From the cell containing the given text, extract its center point as [X, Y] coordinate. 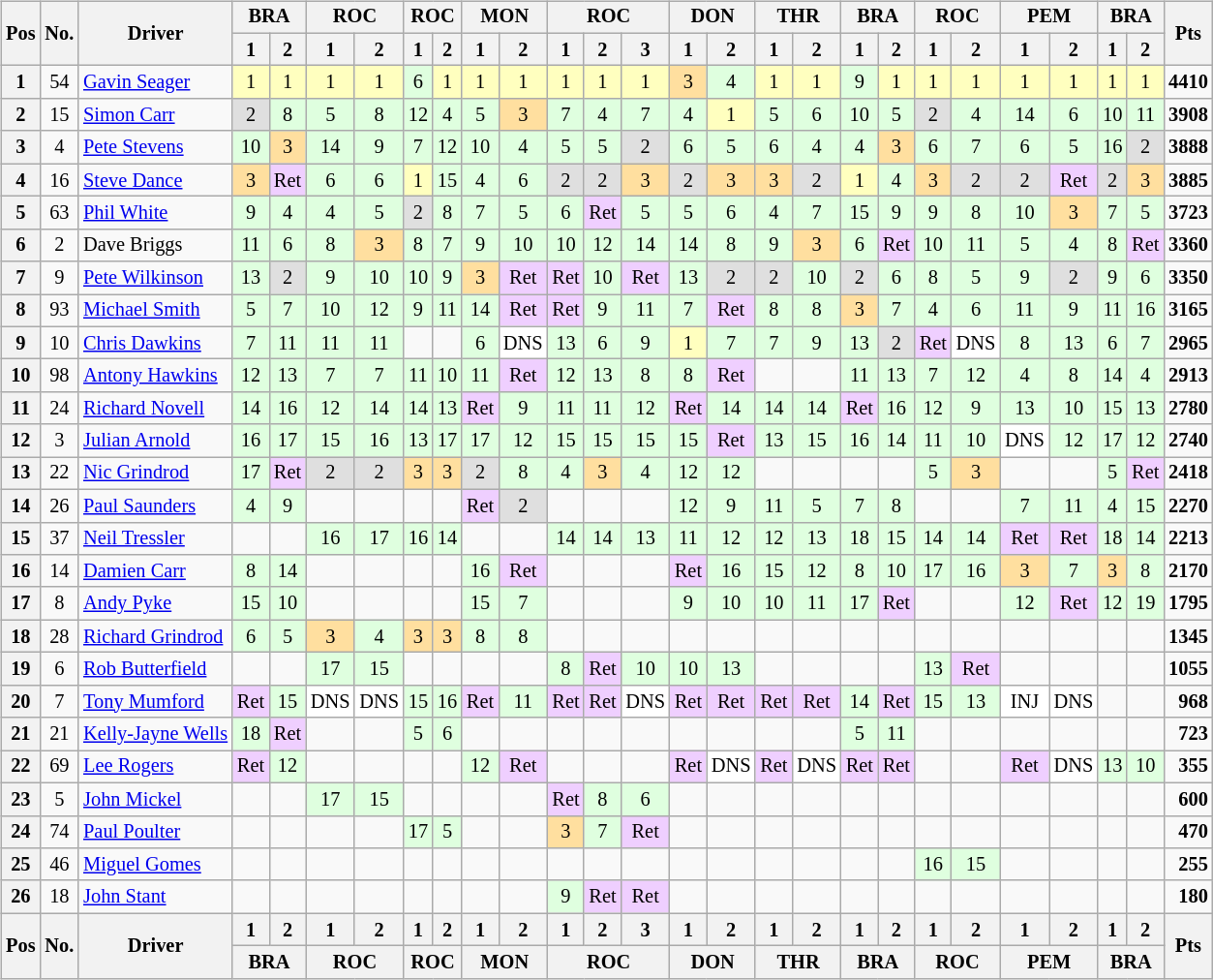
Antony Hawkins [155, 376]
2170 [1188, 571]
INJ [1024, 701]
John Mickel [155, 799]
Nic Grindrod [155, 474]
Steve Dance [155, 180]
20 [20, 701]
Andy Pyke [155, 603]
Simon Carr [155, 115]
2780 [1188, 409]
1345 [1188, 636]
54 [59, 82]
Chris Dawkins [155, 343]
470 [1188, 832]
1795 [1188, 603]
Michael Smith [155, 311]
63 [59, 213]
3165 [1188, 311]
28 [59, 636]
723 [1188, 734]
3908 [1188, 115]
2213 [1188, 538]
93 [59, 311]
2913 [1188, 376]
Lee Rogers [155, 767]
Neil Tressler [155, 538]
2418 [1188, 474]
355 [1188, 767]
Richard Grindrod [155, 636]
3350 [1188, 278]
Gavin Seager [155, 82]
69 [59, 767]
John Stant [155, 897]
2740 [1188, 441]
Paul Poulter [155, 832]
Pete Wilkinson [155, 278]
74 [59, 832]
255 [1188, 865]
Miguel Gomes [155, 865]
1055 [1188, 669]
Dave Briggs [155, 245]
180 [1188, 897]
Damien Carr [155, 571]
2965 [1188, 343]
37 [59, 538]
25 [20, 865]
3885 [1188, 180]
98 [59, 376]
46 [59, 865]
4410 [1188, 82]
2270 [1188, 505]
Rob Butterfield [155, 669]
3888 [1188, 147]
Phil White [155, 213]
Tony Mumford [155, 701]
3360 [1188, 245]
3723 [1188, 213]
Paul Saunders [155, 505]
Kelly-Jayne Wells [155, 734]
23 [20, 799]
600 [1188, 799]
Julian Arnold [155, 441]
Pete Stevens [155, 147]
968 [1188, 701]
Richard Novell [155, 409]
